Capture the cell that displays the provided text and extract its [X, Y] central coordinate. 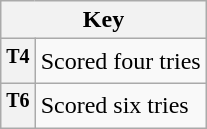
Scored four tries [120, 62]
T6 [18, 106]
Key [104, 20]
Scored six tries [120, 106]
T4 [18, 62]
